Scan for the cell matching the given text and deliver its [x, y] coordinate at center. 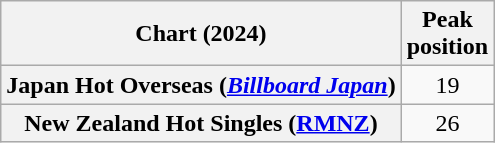
Chart (2024) [201, 34]
19 [447, 85]
Peakposition [447, 34]
Japan Hot Overseas (Billboard Japan) [201, 85]
26 [447, 123]
New Zealand Hot Singles (RMNZ) [201, 123]
